Return the [x, y] coordinate for the center point of the cell that contains the specified text.  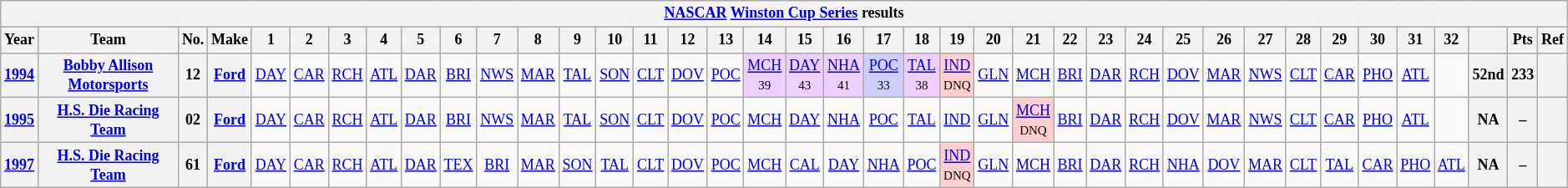
17 [883, 40]
Pts [1523, 40]
Make [230, 40]
18 [922, 40]
8 [539, 40]
1994 [20, 75]
TEX [458, 165]
1995 [20, 120]
29 [1339, 40]
02 [194, 120]
52nd [1488, 75]
25 [1183, 40]
MCHDNQ [1034, 120]
1997 [20, 165]
28 [1302, 40]
4 [384, 40]
15 [805, 40]
14 [765, 40]
233 [1523, 75]
MCH39 [765, 75]
16 [844, 40]
Team [108, 40]
NASCAR Winston Cup Series results [784, 13]
32 [1452, 40]
5 [421, 40]
13 [726, 40]
61 [194, 165]
IND [957, 120]
23 [1105, 40]
CAL [805, 165]
31 [1416, 40]
26 [1224, 40]
2 [309, 40]
1 [271, 40]
No. [194, 40]
24 [1145, 40]
11 [651, 40]
22 [1070, 40]
POC33 [883, 75]
10 [615, 40]
Year [20, 40]
21 [1034, 40]
NHA41 [844, 75]
TAL38 [922, 75]
19 [957, 40]
20 [994, 40]
27 [1266, 40]
3 [347, 40]
9 [578, 40]
30 [1378, 40]
Ref [1553, 40]
DAY43 [805, 75]
Bobby Allison Motorsports [108, 75]
7 [498, 40]
6 [458, 40]
